For the text-containing cell, return its midpoint in [X, Y] coordinate format. 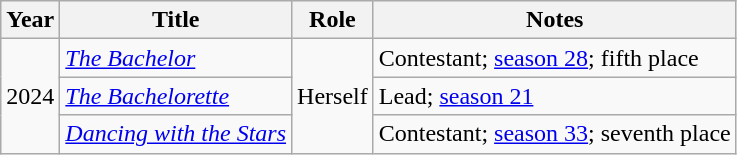
Role [333, 20]
The Bachelorette [176, 96]
Contestant; season 28; fifth place [554, 58]
Title [176, 20]
Notes [554, 20]
Year [30, 20]
Herself [333, 96]
2024 [30, 96]
Dancing with the Stars [176, 134]
Lead; season 21 [554, 96]
The Bachelor [176, 58]
Contestant; season 33; seventh place [554, 134]
